For the text-containing cell, return its midpoint in [X, Y] coordinate format. 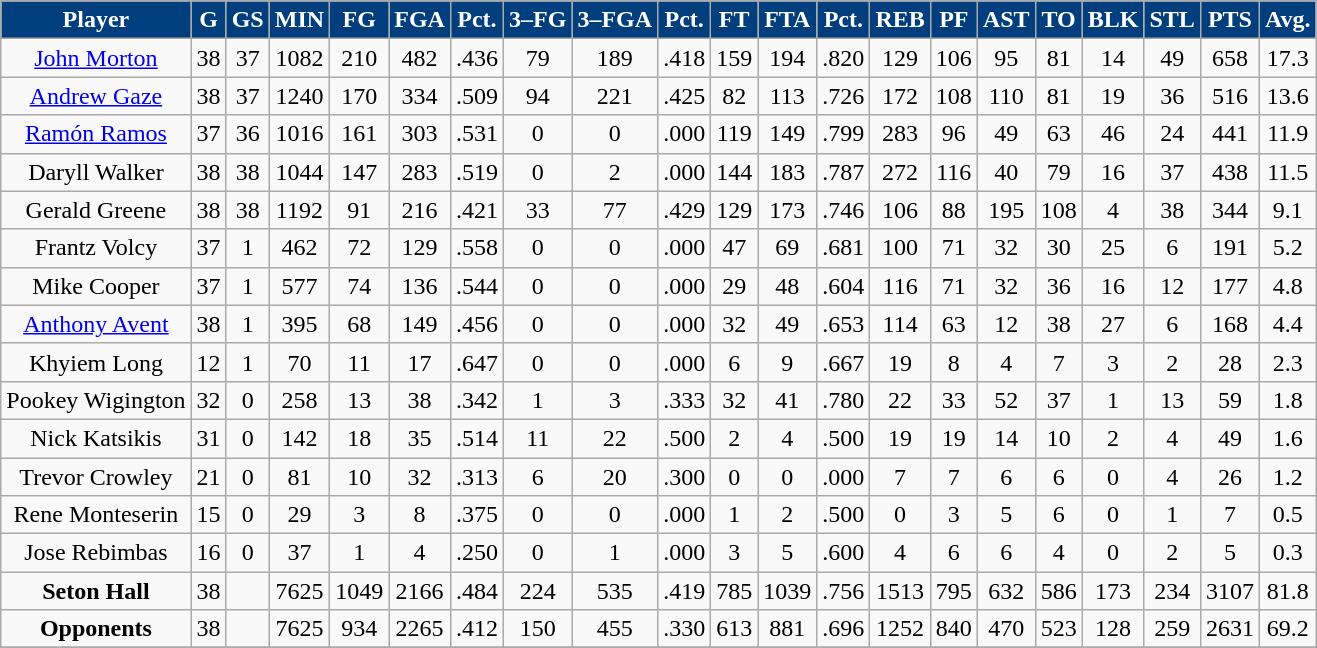
100 [900, 248]
191 [1230, 248]
3–FGA [615, 20]
18 [360, 438]
.250 [476, 553]
189 [615, 58]
150 [537, 629]
FT [734, 20]
70 [299, 362]
Pookey Wigington [96, 400]
.820 [844, 58]
2265 [420, 629]
9 [788, 362]
441 [1230, 134]
183 [788, 172]
.746 [844, 210]
.531 [476, 134]
114 [900, 324]
334 [420, 96]
46 [1113, 134]
Anthony Avent [96, 324]
795 [954, 591]
344 [1230, 210]
81.8 [1288, 591]
.425 [684, 96]
Player [96, 20]
21 [208, 477]
40 [1006, 172]
.799 [844, 134]
2.3 [1288, 362]
.429 [684, 210]
17.3 [1288, 58]
470 [1006, 629]
G [208, 20]
586 [1058, 591]
48 [788, 286]
20 [615, 477]
113 [788, 96]
144 [734, 172]
2166 [420, 591]
41 [788, 400]
Nick Katsikis [96, 438]
438 [1230, 172]
.456 [476, 324]
.558 [476, 248]
.375 [476, 515]
177 [1230, 286]
216 [420, 210]
30 [1058, 248]
52 [1006, 400]
170 [360, 96]
.756 [844, 591]
88 [954, 210]
91 [360, 210]
161 [360, 134]
FTA [788, 20]
1513 [900, 591]
Mike Cooper [96, 286]
1049 [360, 591]
69.2 [1288, 629]
142 [299, 438]
1044 [299, 172]
STL [1172, 20]
PTS [1230, 20]
REB [900, 20]
2631 [1230, 629]
Rene Monteserin [96, 515]
840 [954, 629]
.418 [684, 58]
1240 [299, 96]
258 [299, 400]
47 [734, 248]
.726 [844, 96]
Khyiem Long [96, 362]
535 [615, 591]
82 [734, 96]
462 [299, 248]
119 [734, 134]
1039 [788, 591]
69 [788, 248]
4.8 [1288, 286]
1016 [299, 134]
658 [1230, 58]
128 [1113, 629]
.421 [476, 210]
.780 [844, 400]
.604 [844, 286]
.333 [684, 400]
13.6 [1288, 96]
BLK [1113, 20]
785 [734, 591]
1.8 [1288, 400]
.330 [684, 629]
94 [537, 96]
PF [954, 20]
.484 [476, 591]
5.2 [1288, 248]
25 [1113, 248]
3–FG [537, 20]
Frantz Volcy [96, 248]
59 [1230, 400]
95 [1006, 58]
.412 [476, 629]
3107 [1230, 591]
221 [615, 96]
0.5 [1288, 515]
FG [360, 20]
11.9 [1288, 134]
AST [1006, 20]
210 [360, 58]
136 [420, 286]
523 [1058, 629]
Daryll Walker [96, 172]
1192 [299, 210]
26 [1230, 477]
110 [1006, 96]
934 [360, 629]
24 [1172, 134]
455 [615, 629]
147 [360, 172]
Ramón Ramos [96, 134]
Jose Rebimbas [96, 553]
.436 [476, 58]
17 [420, 362]
Trevor Crowley [96, 477]
516 [1230, 96]
.544 [476, 286]
72 [360, 248]
27 [1113, 324]
Seton Hall [96, 591]
4.4 [1288, 324]
.647 [476, 362]
194 [788, 58]
GS [248, 20]
482 [420, 58]
31 [208, 438]
.787 [844, 172]
9.1 [1288, 210]
96 [954, 134]
77 [615, 210]
Avg. [1288, 20]
.514 [476, 438]
1.6 [1288, 438]
1082 [299, 58]
272 [900, 172]
1252 [900, 629]
168 [1230, 324]
.653 [844, 324]
0.3 [1288, 553]
Gerald Greene [96, 210]
613 [734, 629]
35 [420, 438]
TO [1058, 20]
Opponents [96, 629]
.696 [844, 629]
.600 [844, 553]
.313 [476, 477]
FGA [420, 20]
15 [208, 515]
.419 [684, 591]
MIN [299, 20]
.667 [844, 362]
74 [360, 286]
632 [1006, 591]
881 [788, 629]
.681 [844, 248]
159 [734, 58]
259 [1172, 629]
68 [360, 324]
1.2 [1288, 477]
John Morton [96, 58]
195 [1006, 210]
28 [1230, 362]
.342 [476, 400]
Andrew Gaze [96, 96]
11.5 [1288, 172]
395 [299, 324]
.519 [476, 172]
224 [537, 591]
303 [420, 134]
172 [900, 96]
577 [299, 286]
.300 [684, 477]
234 [1172, 591]
.509 [476, 96]
